Detect which cell encompasses the target text, then output its [X, Y] center coordinate. 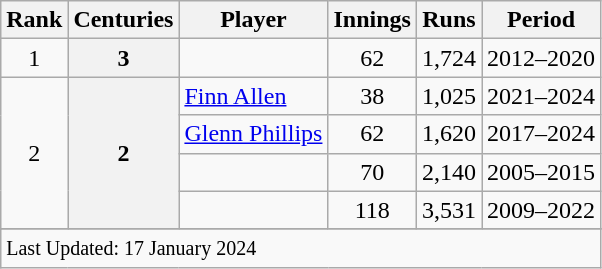
2009–2022 [542, 210]
1,724 [448, 58]
Player [254, 20]
1,620 [448, 134]
2,140 [448, 172]
2005–2015 [542, 172]
3 [124, 58]
1,025 [448, 96]
Last Updated: 17 January 2024 [301, 248]
3,531 [448, 210]
2021–2024 [542, 96]
1 [34, 58]
2012–2020 [542, 58]
Finn Allen [254, 96]
70 [372, 172]
118 [372, 210]
Rank [34, 20]
Period [542, 20]
Centuries [124, 20]
38 [372, 96]
Innings [372, 20]
Runs [448, 20]
Glenn Phillips [254, 134]
2017–2024 [542, 134]
